Extract the (x, y) coordinate from the center of the cell holding the provided text.  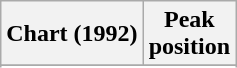
Chart (1992) (72, 34)
Peakposition (189, 34)
